Identify which cell holds the provided text, then report its (x, y) central coordinate. 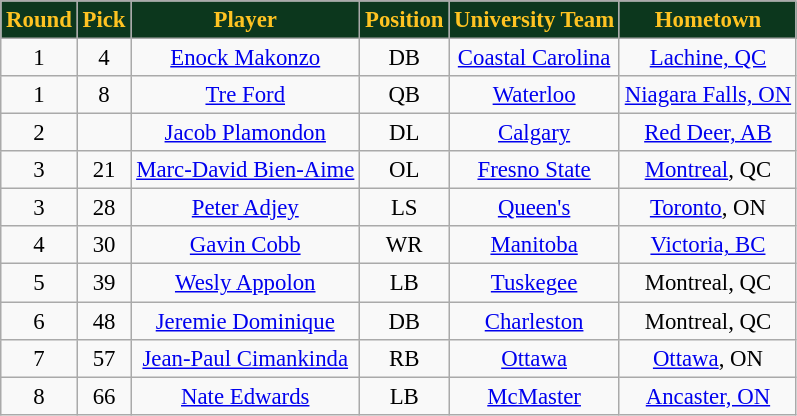
Wesly Appolon (246, 283)
39 (104, 283)
Coastal Carolina (534, 58)
66 (104, 396)
DL (404, 133)
Ancaster, ON (708, 396)
Ottawa (534, 358)
21 (104, 170)
Player (246, 20)
Niagara Falls, ON (708, 95)
OL (404, 170)
Fresno State (534, 170)
QB (404, 95)
Jeremie Dominique (246, 321)
Marc-David Bien-Aime (246, 170)
Hometown (708, 20)
Enock Makonzo (246, 58)
5 (39, 283)
Waterloo (534, 95)
Red Deer, AB (708, 133)
Lachine, QC (708, 58)
2 (39, 133)
7 (39, 358)
University Team (534, 20)
WR (404, 245)
Manitoba (534, 245)
Nate Edwards (246, 396)
Calgary (534, 133)
Position (404, 20)
RB (404, 358)
Tre Ford (246, 95)
30 (104, 245)
Jacob Plamondon (246, 133)
Victoria, BC (708, 245)
Charleston (534, 321)
Round (39, 20)
McMaster (534, 396)
Pick (104, 20)
6 (39, 321)
57 (104, 358)
LS (404, 208)
Toronto, ON (708, 208)
48 (104, 321)
Gavin Cobb (246, 245)
Tuskegee (534, 283)
28 (104, 208)
Peter Adjey (246, 208)
Ottawa, ON (708, 358)
Jean-Paul Cimankinda (246, 358)
Queen's (534, 208)
